Search for the cell housing the specified text and yield its (X, Y) center coordinate. 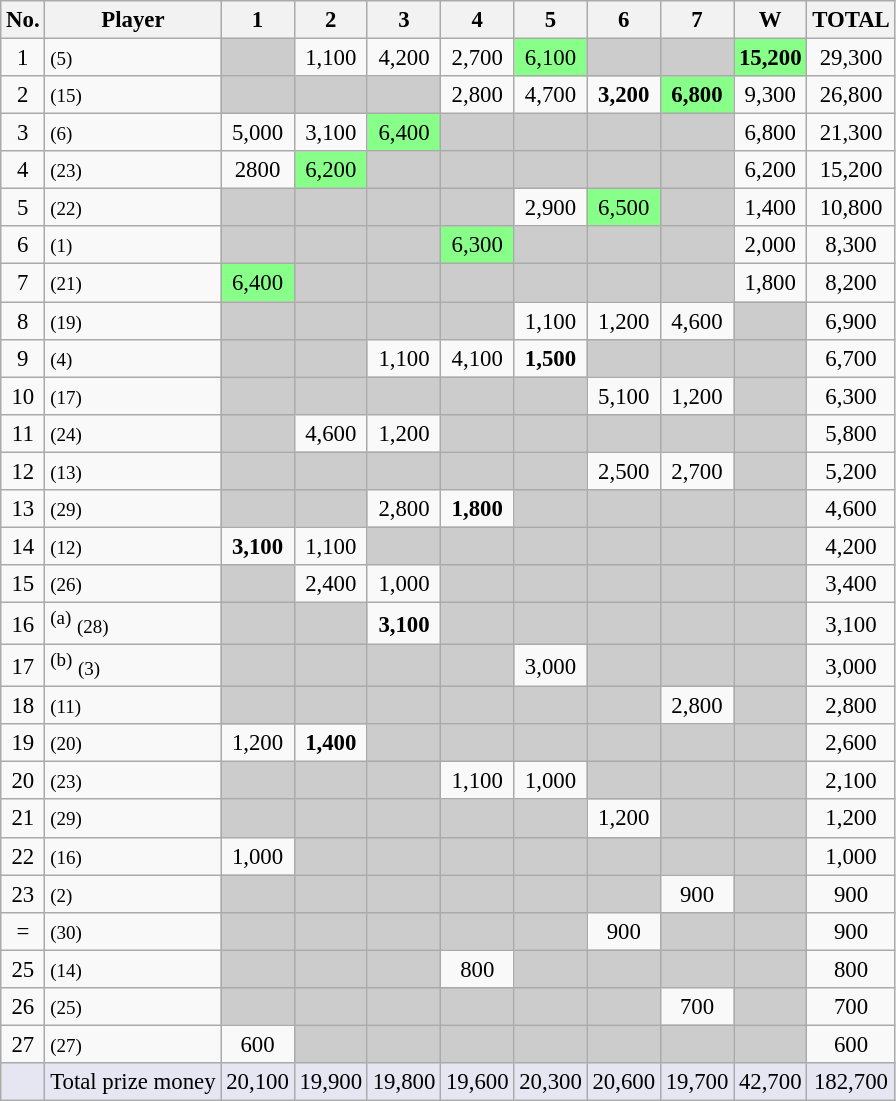
(25) (133, 1007)
29,300 (851, 58)
19 (23, 743)
3,400 (851, 584)
2,900 (550, 208)
1,500 (550, 358)
20,300 (550, 1082)
W (770, 20)
10 (23, 396)
2800 (258, 170)
26,800 (851, 95)
(30) (133, 931)
10,800 (851, 208)
6,100 (550, 58)
(5) (133, 58)
(26) (133, 584)
(2) (133, 894)
(21) (133, 283)
5,800 (851, 433)
= (23, 931)
(22) (133, 208)
(11) (133, 706)
4,700 (550, 95)
16 (23, 623)
20,600 (624, 1082)
2,600 (851, 743)
11 (23, 433)
4,100 (478, 358)
(13) (133, 471)
(b) (3) (133, 666)
14 (23, 546)
(4) (133, 358)
20,100 (258, 1082)
6,700 (851, 358)
19,600 (478, 1082)
6,900 (851, 321)
(19) (133, 321)
(12) (133, 546)
22 (23, 856)
15 (23, 584)
Player (133, 20)
21 (23, 819)
(6) (133, 133)
No. (23, 20)
8 (23, 321)
9 (23, 358)
8,200 (851, 283)
Total prize money (133, 1082)
27 (23, 1044)
26 (23, 1007)
42,700 (770, 1082)
2,500 (624, 471)
(20) (133, 743)
2,100 (851, 781)
8,300 (851, 245)
3,200 (624, 95)
5,200 (851, 471)
5,100 (624, 396)
17 (23, 666)
2,400 (330, 584)
20 (23, 781)
12 (23, 471)
23 (23, 894)
13 (23, 509)
TOTAL (851, 20)
(a) (28) (133, 623)
(15) (133, 95)
25 (23, 969)
19,900 (330, 1082)
(14) (133, 969)
2,000 (770, 245)
(16) (133, 856)
19,800 (404, 1082)
9,300 (770, 95)
19,700 (696, 1082)
(24) (133, 433)
(1) (133, 245)
182,700 (851, 1082)
5,000 (258, 133)
21,300 (851, 133)
6,500 (624, 208)
(17) (133, 396)
(27) (133, 1044)
18 (23, 706)
